Capture the cell that displays the provided text and extract its [X, Y] central coordinate. 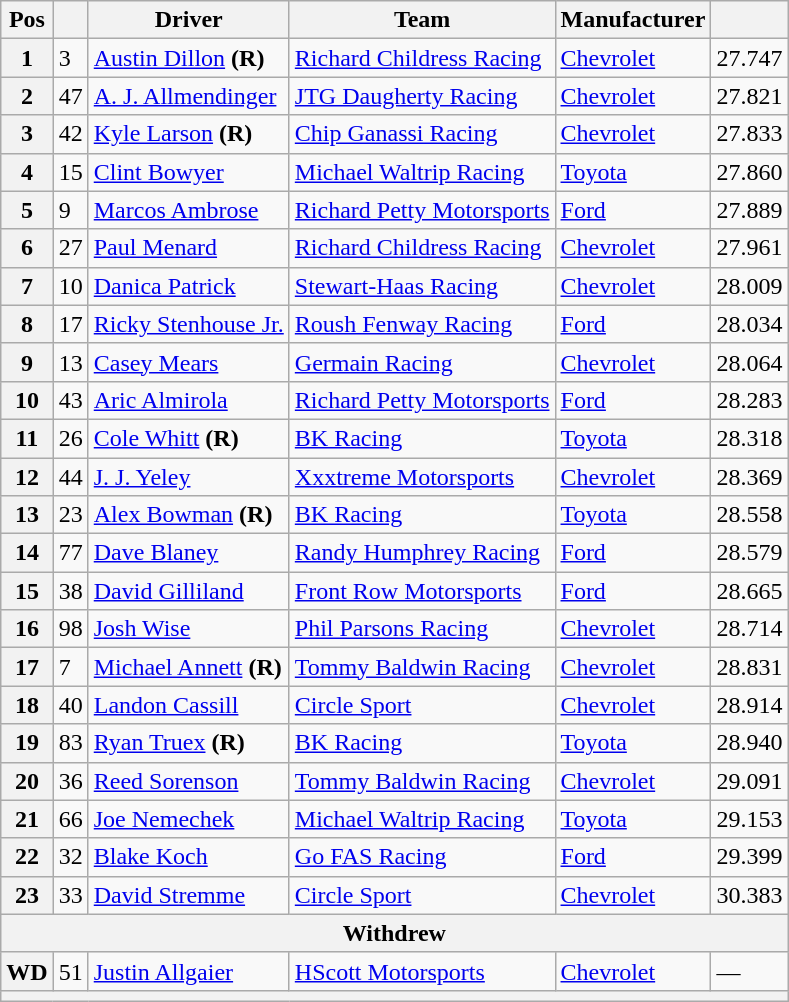
Roush Fenway Racing [422, 324]
28.558 [750, 515]
Alex Bowman (R) [188, 515]
27.961 [750, 248]
38 [70, 591]
29.153 [750, 819]
43 [70, 400]
4 [27, 172]
Justin Allgaier [188, 971]
26 [70, 438]
28.714 [750, 629]
28.369 [750, 477]
42 [70, 134]
Austin Dillon (R) [188, 58]
28.579 [750, 553]
Ryan Truex (R) [188, 743]
Randy Humphrey Racing [422, 553]
Danica Patrick [188, 286]
30.383 [750, 895]
11 [27, 438]
32 [70, 857]
28.831 [750, 667]
28.064 [750, 362]
77 [70, 553]
Stewart-Haas Racing [422, 286]
29.091 [750, 781]
14 [27, 553]
Clint Bowyer [188, 172]
6 [27, 248]
Casey Mears [188, 362]
Chip Ganassi Racing [422, 134]
36 [70, 781]
Marcos Ambrose [188, 210]
8 [27, 324]
WD [27, 971]
Aric Almirola [188, 400]
27.889 [750, 210]
21 [27, 819]
— [750, 971]
22 [27, 857]
33 [70, 895]
David Gilliland [188, 591]
2 [27, 96]
28.940 [750, 743]
20 [27, 781]
5 [27, 210]
A. J. Allmendinger [188, 96]
83 [70, 743]
16 [27, 629]
44 [70, 477]
Team [422, 20]
28.914 [750, 705]
Michael Annett (R) [188, 667]
Driver [188, 20]
28.009 [750, 286]
HScott Motorsports [422, 971]
27.860 [750, 172]
Dave Blaney [188, 553]
Blake Koch [188, 857]
27.747 [750, 58]
28.318 [750, 438]
Phil Parsons Racing [422, 629]
28.034 [750, 324]
98 [70, 629]
19 [27, 743]
47 [70, 96]
J. J. Yeley [188, 477]
Cole Whitt (R) [188, 438]
40 [70, 705]
Reed Sorenson [188, 781]
27 [70, 248]
29.399 [750, 857]
Landon Cassill [188, 705]
Pos [27, 20]
Kyle Larson (R) [188, 134]
Manufacturer [633, 20]
18 [27, 705]
27.833 [750, 134]
Joe Nemechek [188, 819]
1 [27, 58]
Front Row Motorsports [422, 591]
51 [70, 971]
Xxxtreme Motorsports [422, 477]
28.283 [750, 400]
Josh Wise [188, 629]
David Stremme [188, 895]
28.665 [750, 591]
Ricky Stenhouse Jr. [188, 324]
Go FAS Racing [422, 857]
JTG Daugherty Racing [422, 96]
Germain Racing [422, 362]
12 [27, 477]
27.821 [750, 96]
66 [70, 819]
Paul Menard [188, 248]
Withdrew [394, 933]
